Find where the given text appears and provide that cell's center as [X, Y] coordinate. 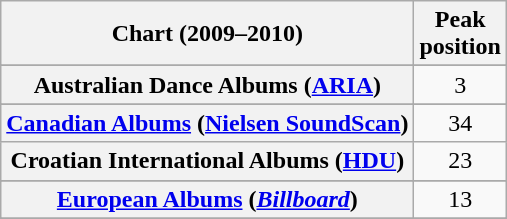
Peakposition [460, 34]
Chart (2009–2010) [208, 34]
13 [460, 199]
Canadian Albums (Nielsen SoundScan) [208, 123]
Croatian International Albums (HDU) [208, 161]
European Albums (Billboard) [208, 199]
Australian Dance Albums (ARIA) [208, 85]
34 [460, 123]
23 [460, 161]
3 [460, 85]
